Scan for the cell matching the given text and deliver its (X, Y) coordinate at center. 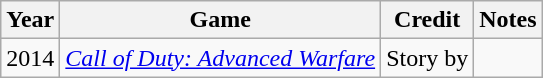
Story by (428, 58)
Game (220, 20)
2014 (30, 58)
Year (30, 20)
Call of Duty: Advanced Warfare (220, 58)
Credit (428, 20)
Notes (508, 20)
